Pinpoint the cell where the given text exists, returning its [x, y] midpoint coordinate. 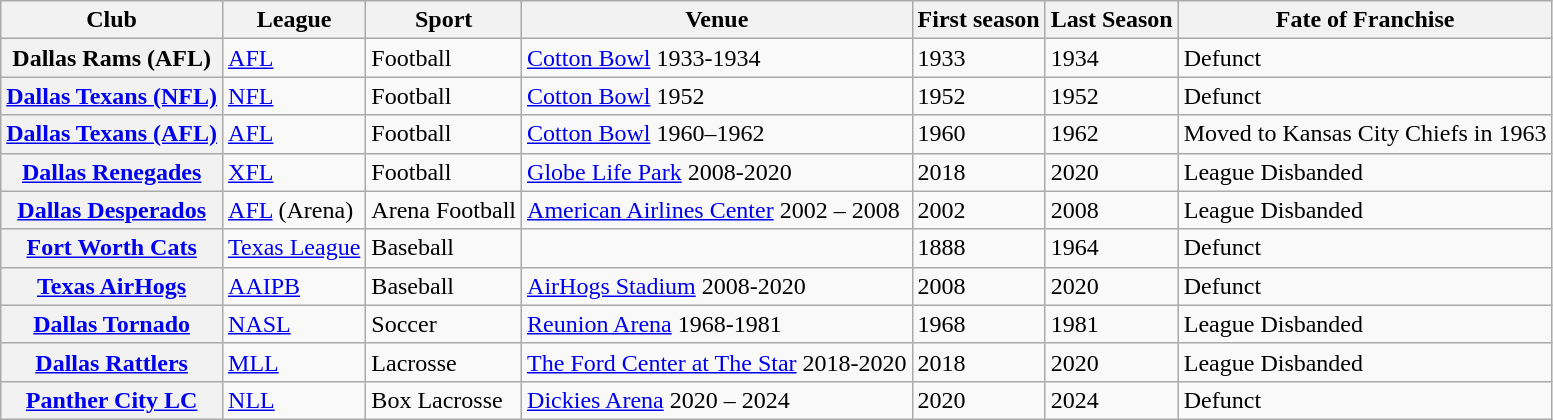
2024 [1112, 400]
Fate of Franchise [1365, 20]
AFL (Arena) [294, 210]
Sport [444, 20]
1960 [978, 134]
XFL [294, 172]
Texas AirHogs [112, 286]
MLL [294, 362]
Club [112, 20]
1888 [978, 248]
2002 [978, 210]
Cotton Bowl 1960–1962 [718, 134]
The Ford Center at The Star 2018-2020 [718, 362]
Fort Worth Cats [112, 248]
Soccer [444, 324]
Dallas Texans (NFL) [112, 96]
Lacrosse [444, 362]
First season [978, 20]
Venue [718, 20]
NLL [294, 400]
Texas League [294, 248]
Cotton Bowl 1952 [718, 96]
Dallas Rattlers [112, 362]
1981 [1112, 324]
Dallas Texans (AFL) [112, 134]
Box Lacrosse [444, 400]
NFL [294, 96]
Dickies Arena 2020 – 2024 [718, 400]
1933 [978, 58]
Moved to Kansas City Chiefs in 1963 [1365, 134]
Dallas Renegades [112, 172]
Reunion Arena 1968-1981 [718, 324]
1964 [1112, 248]
Dallas Rams (AFL) [112, 58]
1962 [1112, 134]
Arena Football [444, 210]
Last Season [1112, 20]
Panther City LC [112, 400]
Dallas Tornado [112, 324]
Cotton Bowl 1933-1934 [718, 58]
NASL [294, 324]
AirHogs Stadium 2008-2020 [718, 286]
1934 [1112, 58]
Globe Life Park 2008-2020 [718, 172]
League [294, 20]
AAIPB [294, 286]
American Airlines Center 2002 – 2008 [718, 210]
1968 [978, 324]
Dallas Desperados [112, 210]
